Locate the cell with the specified text and output its [x, y] center coordinate. 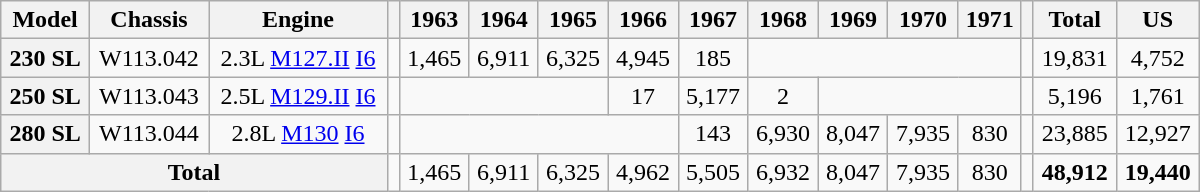
1966 [643, 20]
1971 [990, 20]
143 [713, 134]
17 [643, 96]
4,945 [643, 58]
1970 [923, 20]
5,505 [713, 172]
W113.044 [148, 134]
48,912 [1074, 172]
5,177 [713, 96]
1969 [853, 20]
US [1158, 20]
2.5L M129.II I6 [298, 96]
1963 [434, 20]
19,440 [1158, 172]
Model [46, 20]
23,885 [1074, 134]
230 SL [46, 58]
280 SL [46, 134]
1967 [713, 20]
6,932 [783, 172]
6,930 [783, 134]
12,927 [1158, 134]
4,962 [643, 172]
Engine [298, 20]
W113.043 [148, 96]
2 [783, 96]
19,831 [1074, 58]
250 SL [46, 96]
1964 [504, 20]
1,761 [1158, 96]
1968 [783, 20]
185 [713, 58]
5,196 [1074, 96]
Chassis [148, 20]
4,752 [1158, 58]
2.3L M127.II I6 [298, 58]
W113.042 [148, 58]
1965 [573, 20]
2.8L M130 I6 [298, 134]
